Capture the cell that displays the provided text and extract its [X, Y] central coordinate. 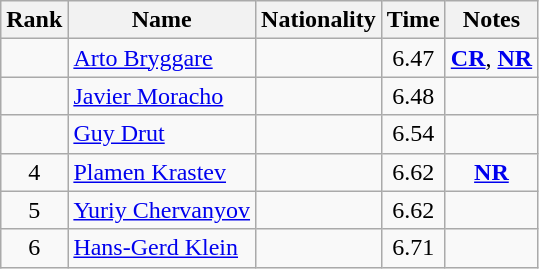
6 [34, 248]
Hans-Gerd Klein [162, 248]
Notes [491, 20]
CR, NR [491, 58]
Nationality [319, 20]
4 [34, 172]
6.71 [413, 248]
Arto Bryggare [162, 58]
Plamen Krastev [162, 172]
6.54 [413, 134]
6.47 [413, 58]
Guy Drut [162, 134]
NR [491, 172]
Time [413, 20]
6.48 [413, 96]
Name [162, 20]
Javier Moracho [162, 96]
Yuriy Chervanyov [162, 210]
Rank [34, 20]
5 [34, 210]
